Provide the [x, y] coordinate of the cell's center where the given text is located.  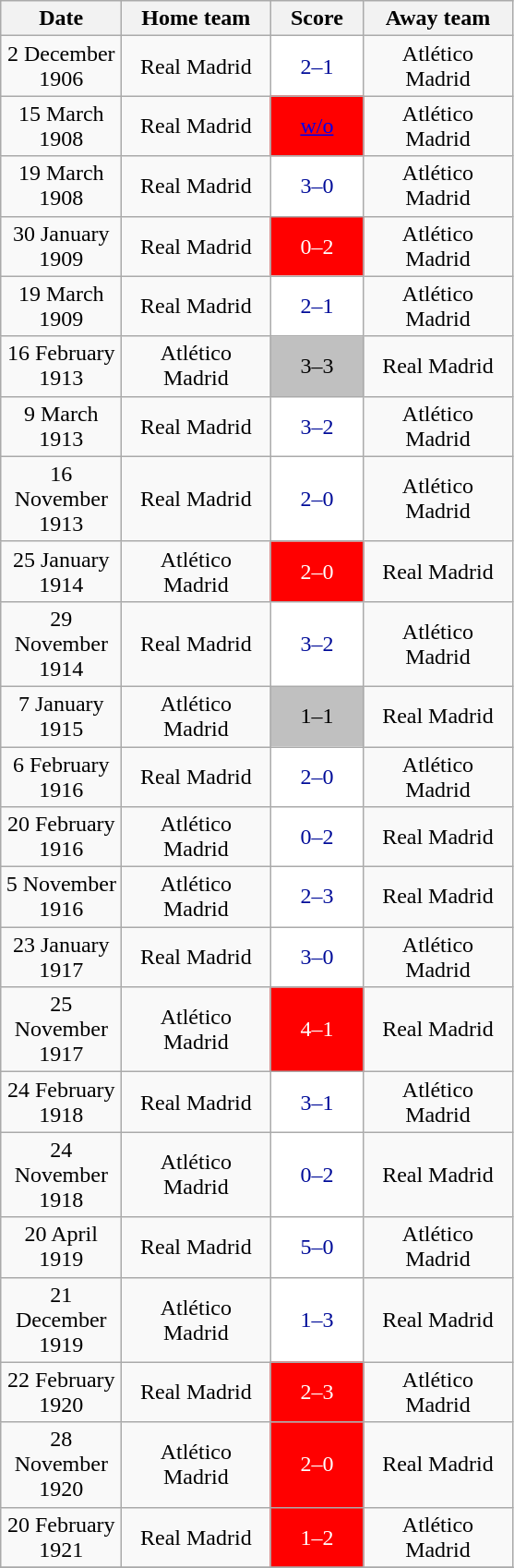
6 February 1916 [61, 776]
1–1 [317, 717]
25 November 1917 [61, 1030]
24 November 1918 [61, 1175]
24 February 1918 [61, 1103]
3–3 [317, 366]
2 December 1906 [61, 66]
Home team [196, 18]
Date [61, 18]
Away team [437, 18]
20 February 1916 [61, 837]
1–2 [317, 1537]
19 March 1908 [61, 187]
15 March 1908 [61, 126]
20 February 1921 [61, 1537]
5–0 [317, 1247]
Score [317, 18]
7 January 1915 [61, 717]
3–1 [317, 1103]
29 November 1914 [61, 644]
28 November 1920 [61, 1465]
19 March 1909 [61, 307]
21 December 1919 [61, 1320]
23 January 1917 [61, 957]
4–1 [317, 1030]
5 November 1916 [61, 898]
1–3 [317, 1320]
25 January 1914 [61, 571]
20 April 1919 [61, 1247]
22 February 1920 [61, 1393]
9 March 1913 [61, 427]
30 January 1909 [61, 246]
16 February 1913 [61, 366]
w/o [317, 126]
16 November 1913 [61, 499]
